Provide the (x, y) coordinate of the cell's center where the given text is located.  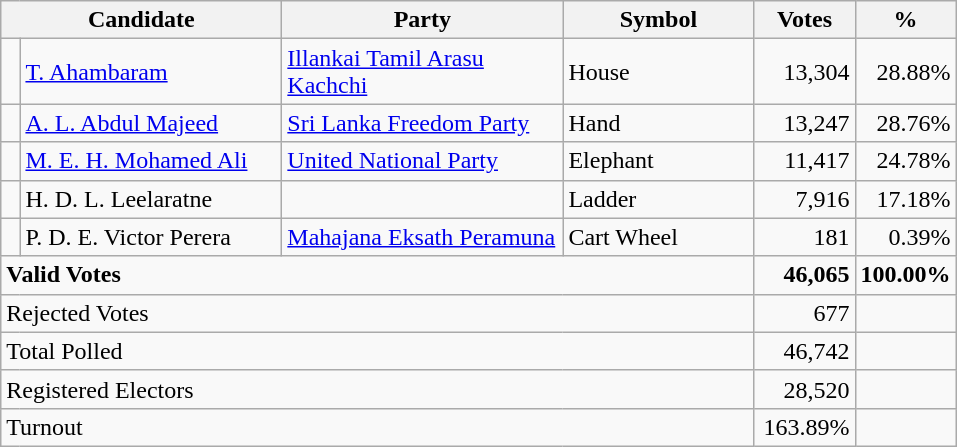
Valid Votes (378, 275)
A. L. Abdul Majeed (151, 123)
163.89% (804, 427)
T. Ahambaram (151, 72)
Illankai Tamil Arasu Kachchi (422, 72)
11,417 (804, 161)
Candidate (142, 20)
24.78% (906, 161)
Turnout (378, 427)
Rejected Votes (378, 313)
Symbol (658, 20)
Elephant (658, 161)
House (658, 72)
H. D. L. Leelaratne (151, 199)
Votes (804, 20)
United National Party (422, 161)
Hand (658, 123)
Cart Wheel (658, 237)
0.39% (906, 237)
46,742 (804, 351)
28,520 (804, 389)
46,065 (804, 275)
Registered Electors (378, 389)
Mahajana Eksath Peramuna (422, 237)
28.76% (906, 123)
Total Polled (378, 351)
13,247 (804, 123)
Sri Lanka Freedom Party (422, 123)
Party (422, 20)
17.18% (906, 199)
P. D. E. Victor Perera (151, 237)
Ladder (658, 199)
7,916 (804, 199)
181 (804, 237)
% (906, 20)
100.00% (906, 275)
677 (804, 313)
28.88% (906, 72)
M. E. H. Mohamed Ali (151, 161)
13,304 (804, 72)
